Pinpoint the cell where the given text exists, returning its (x, y) midpoint coordinate. 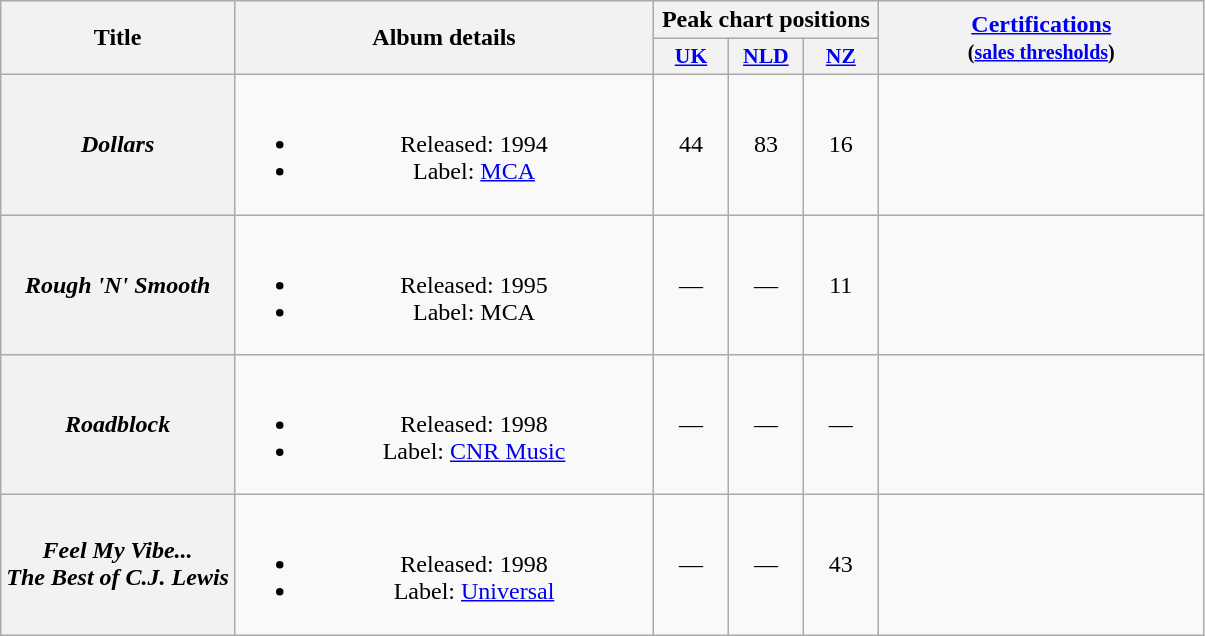
Released: 1998Label: Universal (444, 565)
11 (840, 284)
Released: 1995Label: MCA (444, 284)
16 (840, 144)
NZ (840, 57)
44 (692, 144)
Released: 1998Label: CNR Music (444, 425)
UK (692, 57)
83 (766, 144)
Rough 'N' Smooth (118, 284)
43 (840, 565)
Certifications(sales thresholds) (1041, 38)
Released: 1994Label: MCA (444, 144)
Peak chart positions (766, 20)
Feel My Vibe...The Best of C.J. Lewis (118, 565)
Dollars (118, 144)
NLD (766, 57)
Roadblock (118, 425)
Album details (444, 38)
Title (118, 38)
